Identify which cell holds the provided text, then report its (X, Y) central coordinate. 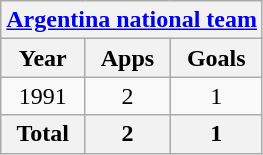
1991 (43, 96)
Apps (128, 58)
Goals (216, 58)
Total (43, 134)
Argentina national team (132, 20)
Year (43, 58)
